Search for the cell housing the specified text and yield its [X, Y] center coordinate. 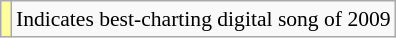
Indicates best-charting digital song of 2009 [204, 19]
